Capture the cell that displays the provided text and extract its [x, y] central coordinate. 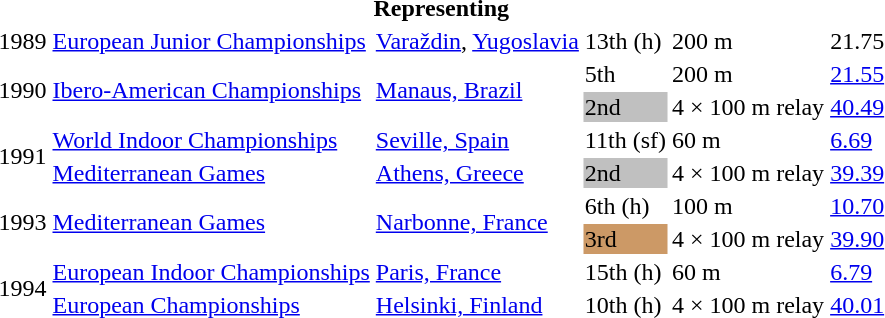
Manaus, Brazil [477, 90]
Narbonne, France [477, 222]
3rd [625, 239]
Paris, France [477, 272]
Athens, Greece [477, 173]
6th (h) [625, 206]
Ibero-American Championships [211, 90]
Varaždin, Yugoslavia [477, 41]
European Junior Championships [211, 41]
5th [625, 74]
15th (h) [625, 272]
Seville, Spain [477, 140]
World Indoor Championships [211, 140]
11th (sf) [625, 140]
13th (h) [625, 41]
100 m [748, 206]
European Indoor Championships [211, 272]
